Output the [x, y] coordinate of the center of the cell containing the given text.  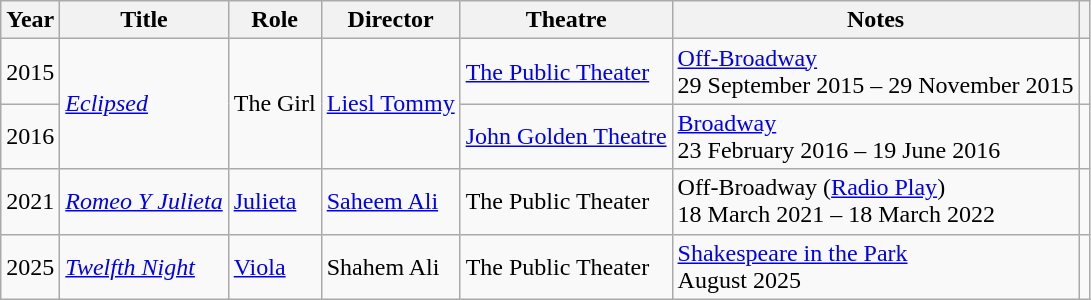
2021 [30, 202]
Notes [876, 20]
Viola [274, 266]
Eclipsed [144, 104]
Year [30, 20]
Role [274, 20]
Saheem Ali [390, 202]
Off-Broadway (Radio Play) 18 March 2021 – 18 March 2022 [876, 202]
Shahem Ali [390, 266]
2016 [30, 136]
Off-Broadway 29 September 2015 – 29 November 2015 [876, 72]
John Golden Theatre [566, 136]
Liesl Tommy [390, 104]
2025 [30, 266]
Theatre [566, 20]
Twelfth Night [144, 266]
Title [144, 20]
Broadway 23 February 2016 – 19 June 2016 [876, 136]
Julieta [274, 202]
Director [390, 20]
Romeo Y Julieta [144, 202]
Shakespeare in the Park August 2025 [876, 266]
2015 [30, 72]
The Girl [274, 104]
